Extract the [X, Y] coordinate from the center of the cell holding the provided text.  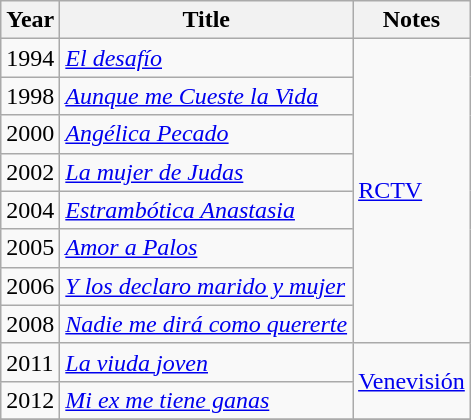
Angélica Pecado [206, 134]
1998 [30, 96]
2005 [30, 248]
Amor a Palos [206, 248]
2012 [30, 400]
2011 [30, 362]
2002 [30, 172]
Venevisión [412, 381]
Aunque me Cueste la Vida [206, 96]
RCTV [412, 191]
Nadie me dirá como quererte [206, 324]
Estrambótica Anastasia [206, 210]
2004 [30, 210]
2000 [30, 134]
Title [206, 20]
La viuda joven [206, 362]
El desafío [206, 58]
Mi ex me tiene ganas [206, 400]
Year [30, 20]
Y los declaro marido y mujer [206, 286]
1994 [30, 58]
Notes [412, 20]
2008 [30, 324]
2006 [30, 286]
La mujer de Judas [206, 172]
